For the text-containing cell, return its midpoint in (X, Y) coordinate format. 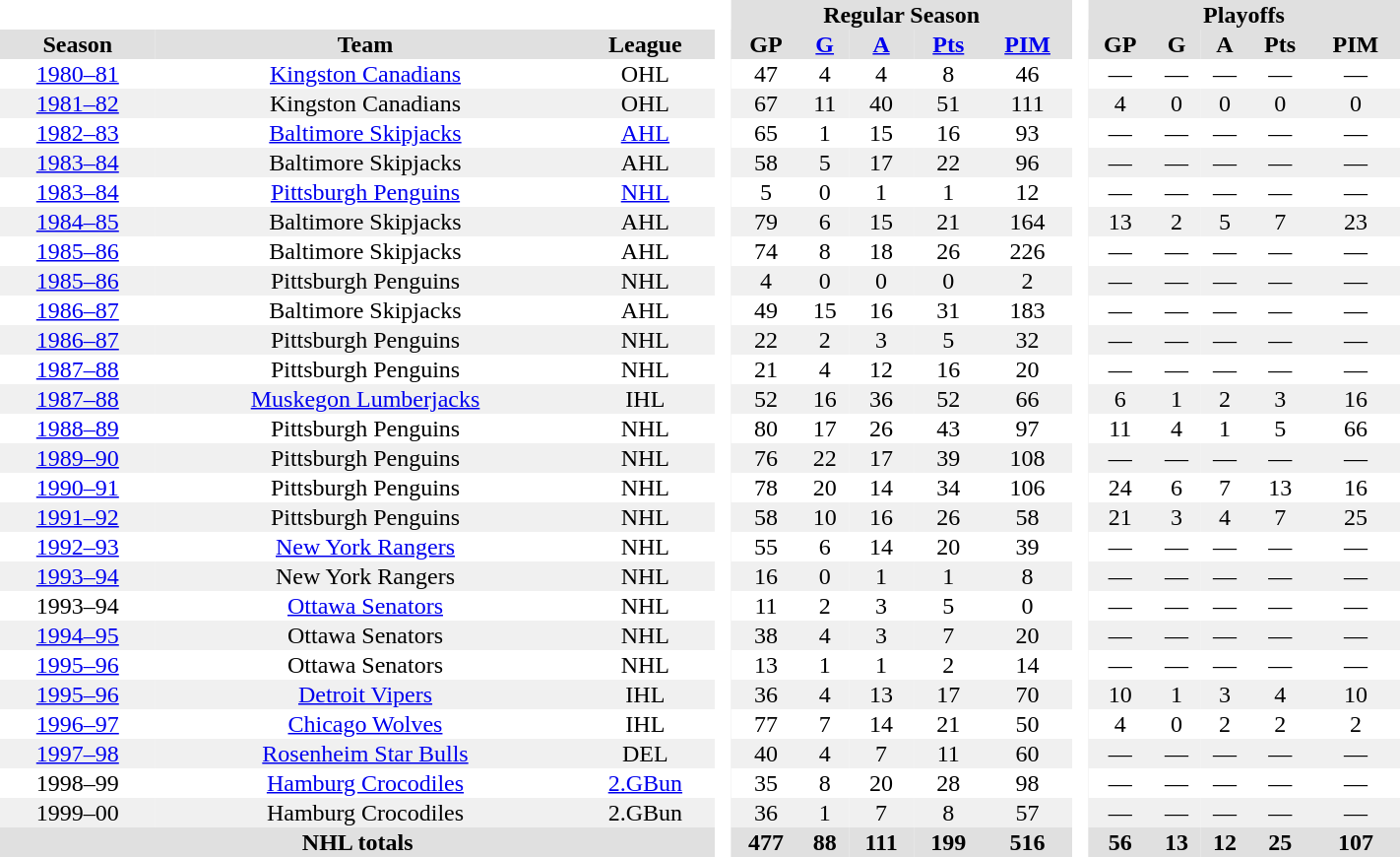
516 (1028, 842)
23 (1356, 222)
Team (366, 44)
164 (1028, 222)
18 (881, 251)
Chicago Wolves (366, 724)
79 (766, 222)
70 (1028, 694)
Regular Season (902, 15)
56 (1120, 842)
183 (1028, 310)
NHL totals (357, 842)
1998–99 (78, 783)
51 (949, 103)
74 (766, 251)
477 (766, 842)
78 (766, 488)
98 (1028, 783)
107 (1356, 842)
31 (949, 310)
1992–93 (78, 547)
96 (1028, 163)
65 (766, 133)
34 (949, 488)
60 (1028, 754)
1994–95 (78, 635)
1991–92 (78, 517)
76 (766, 458)
1999–00 (78, 813)
38 (766, 635)
1997–98 (78, 754)
24 (1120, 488)
1990–91 (78, 488)
League (645, 44)
Rosenheim Star Bulls (366, 754)
106 (1028, 488)
55 (766, 547)
Playoffs (1244, 15)
32 (1028, 340)
DEL (645, 754)
Detroit Vipers (366, 694)
88 (825, 842)
199 (949, 842)
67 (766, 103)
93 (1028, 133)
1984–85 (78, 222)
28 (949, 783)
108 (1028, 458)
Muskegon Lumberjacks (366, 399)
47 (766, 74)
1981–82 (78, 103)
97 (1028, 428)
1988–89 (78, 428)
50 (1028, 724)
1980–81 (78, 74)
1996–97 (78, 724)
77 (766, 724)
35 (766, 783)
46 (1028, 74)
1989–90 (78, 458)
226 (1028, 251)
80 (766, 428)
43 (949, 428)
1982–83 (78, 133)
57 (1028, 813)
49 (766, 310)
Season (78, 44)
